Locate the cell with the specified text and output its [X, Y] center coordinate. 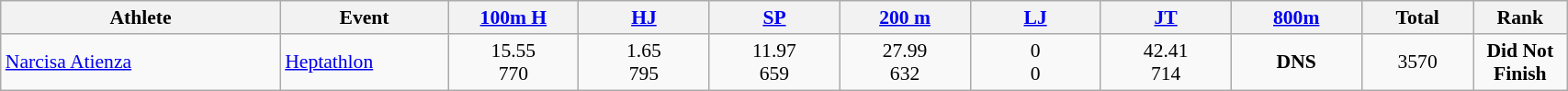
Heptathlon [364, 63]
1.65 795 [644, 63]
3570 [1417, 63]
200 m [905, 17]
Did Not Finish [1520, 63]
0 0 [1035, 63]
11.97 659 [774, 63]
HJ [644, 17]
15.55 770 [513, 63]
27.99 632 [905, 63]
100m H [513, 17]
42.41714 [1166, 63]
LJ [1035, 17]
JT [1166, 17]
Athlete [141, 17]
Total [1417, 17]
Rank [1520, 17]
Event [364, 17]
Narcisa Atienza [141, 63]
800m [1296, 17]
SP [774, 17]
DNS [1296, 63]
